Scan for the cell matching the given text and deliver its (x, y) coordinate at center. 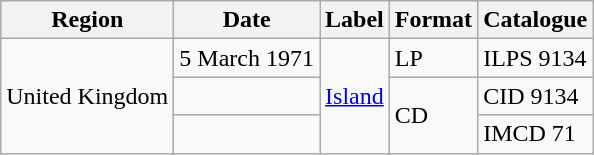
Region (88, 20)
Label (355, 20)
Date (247, 20)
ILPS 9134 (536, 58)
LP (433, 58)
CID 9134 (536, 96)
Format (433, 20)
Island (355, 96)
5 March 1971 (247, 58)
Catalogue (536, 20)
United Kingdom (88, 96)
IMCD 71 (536, 134)
CD (433, 115)
